Locate the cell with the specified text and output its [X, Y] center coordinate. 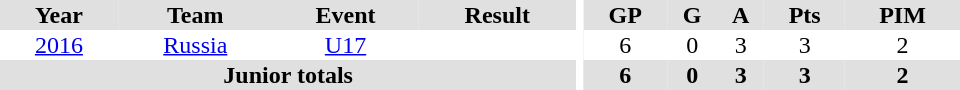
Russia [196, 45]
Team [196, 15]
U17 [346, 45]
G [692, 15]
Pts [804, 15]
PIM [902, 15]
Junior totals [288, 75]
Year [59, 15]
A [740, 15]
Result [497, 15]
2016 [59, 45]
GP [625, 15]
Event [346, 15]
